Search for the cell housing the specified text and yield its (x, y) center coordinate. 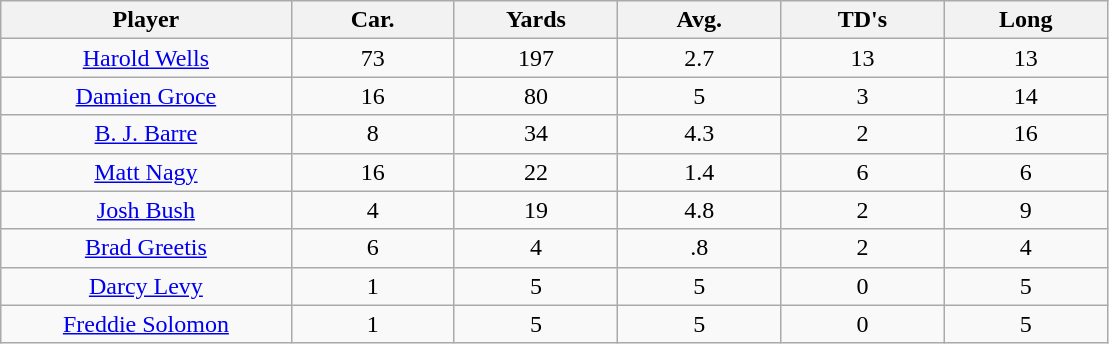
14 (1026, 96)
80 (536, 96)
TD's (862, 20)
Harold Wells (146, 58)
Avg. (700, 20)
4.3 (700, 134)
19 (536, 210)
Damien Groce (146, 96)
9 (1026, 210)
2.7 (700, 58)
Darcy Levy (146, 286)
8 (372, 134)
Josh Bush (146, 210)
Yards (536, 20)
73 (372, 58)
Matt Nagy (146, 172)
22 (536, 172)
4.8 (700, 210)
Brad Greetis (146, 248)
3 (862, 96)
.8 (700, 248)
197 (536, 58)
Player (146, 20)
1.4 (700, 172)
Long (1026, 20)
Freddie Solomon (146, 324)
B. J. Barre (146, 134)
Car. (372, 20)
34 (536, 134)
